Pinpoint the cell where the given text exists, returning its [X, Y] midpoint coordinate. 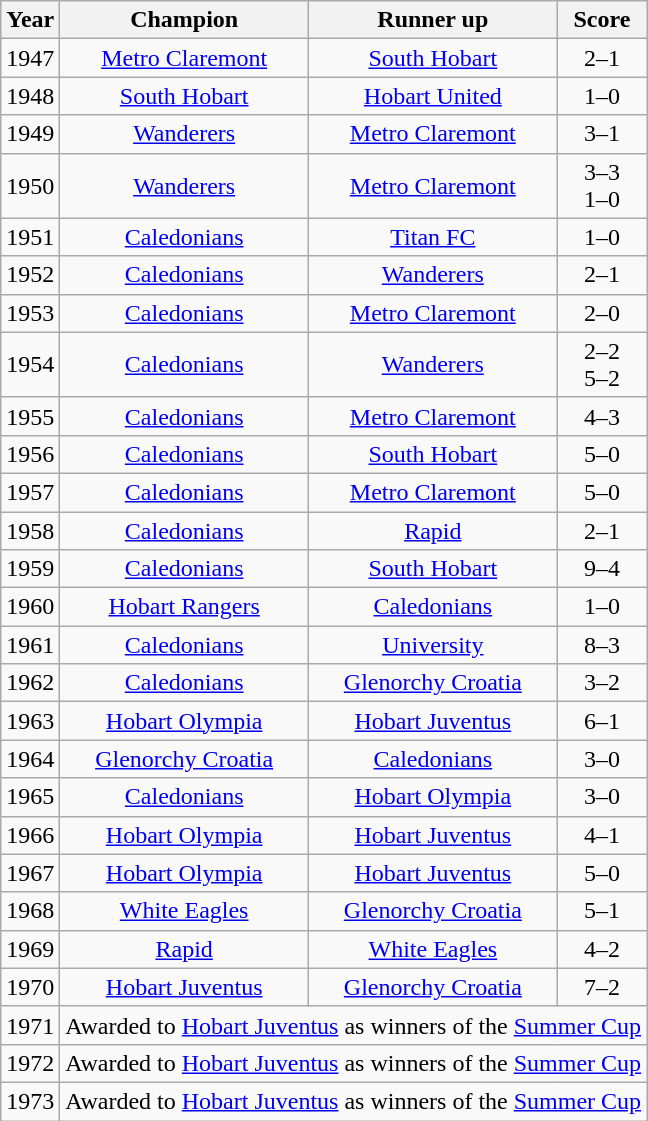
1964 [30, 759]
8–3 [602, 645]
University [432, 645]
Runner up [432, 20]
1957 [30, 492]
Score [602, 20]
1967 [30, 873]
2–0 [602, 313]
7–2 [602, 987]
1950 [30, 186]
1948 [30, 96]
1960 [30, 607]
1956 [30, 454]
1970 [30, 987]
1969 [30, 949]
1968 [30, 911]
Year [30, 20]
1952 [30, 275]
1962 [30, 683]
1973 [30, 1101]
1959 [30, 569]
Hobart Rangers [184, 607]
1955 [30, 416]
1972 [30, 1063]
2–25–2 [602, 364]
1963 [30, 721]
1966 [30, 835]
1947 [30, 58]
1949 [30, 134]
1958 [30, 531]
1954 [30, 364]
4–1 [602, 835]
Hobart United [432, 96]
4–2 [602, 949]
Titan FC [432, 237]
1965 [30, 797]
Champion [184, 20]
1961 [30, 645]
1951 [30, 237]
1953 [30, 313]
5–1 [602, 911]
6–1 [602, 721]
1971 [30, 1025]
3–1 [602, 134]
3–2 [602, 683]
3–31–0 [602, 186]
4–3 [602, 416]
9–4 [602, 569]
